Extract the [x, y] coordinate from the center of the cell holding the provided text.  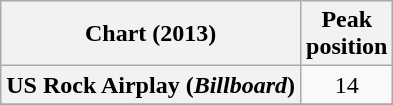
14 [347, 85]
Peak position [347, 34]
US Rock Airplay (Billboard) [151, 85]
Chart (2013) [151, 34]
